Scan for the cell matching the given text and deliver its [X, Y] coordinate at center. 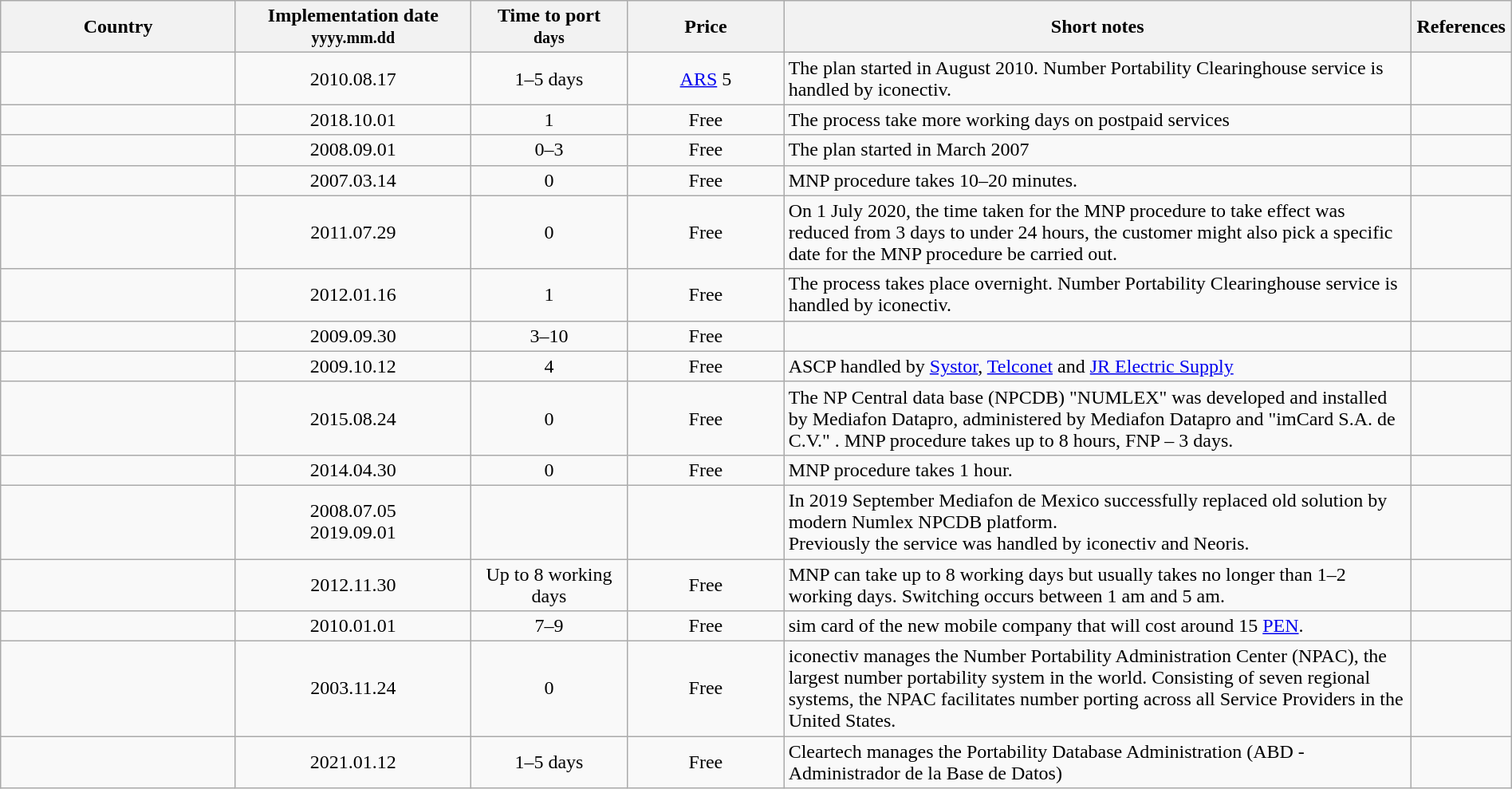
2021.01.12 [352, 763]
Price [706, 27]
MNP procedure takes 1 hour. [1097, 470]
ARS 5 [706, 78]
2018.10.01 [352, 120]
2010.01.01 [352, 626]
2008.09.01 [352, 150]
2003.11.24 [352, 689]
2012.01.16 [352, 295]
References [1461, 27]
Short notes [1097, 27]
2009.10.12 [352, 366]
3–10 [549, 336]
2008.07.052019.09.01 [352, 522]
0–3 [549, 150]
The process take more working days on postpaid services [1097, 120]
The plan started in August 2010. Number Portability Clearinghouse service is handled by iconectiv. [1097, 78]
7–9 [549, 626]
Implementation dateyyyy.mm.dd [352, 27]
2014.04.30 [352, 470]
Time to portdays [549, 27]
Up to 8 working days [549, 584]
2009.09.30 [352, 336]
4 [549, 366]
2007.03.14 [352, 180]
2011.07.29 [352, 232]
The process takes place overnight. Number Portability Clearinghouse service is handled by iconectiv. [1097, 295]
The plan started in March 2007 [1097, 150]
ASCP handled by Systor, Telconet and JR Electric Supply [1097, 366]
sim card of the new mobile company that will cost around 15 PEN. [1097, 626]
MNP procedure takes 10–20 minutes. [1097, 180]
2015.08.24 [352, 418]
Country [118, 27]
2010.08.17 [352, 78]
2012.11.30 [352, 584]
Cleartech manages the Portability Database Administration (ABD - Administrador de la Base de Datos) [1097, 763]
MNP can take up to 8 working days but usually takes no longer than 1–2 working days. Switching occurs between 1 am and 5 am. [1097, 584]
